Find where the given text appears and provide that cell's center as [x, y] coordinate. 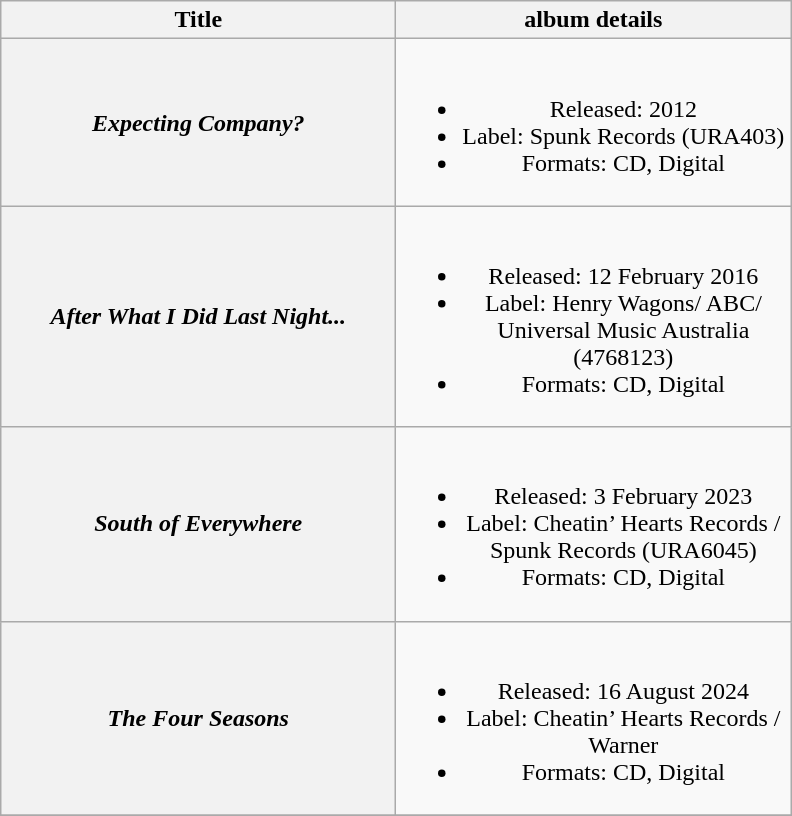
album details [594, 20]
Expecting Company? [198, 122]
The Four Seasons [198, 718]
Released: 12 February 2016Label: Henry Wagons/ ABC/ Universal Music Australia (4768123)Formats: CD, Digital [594, 316]
After What I Did Last Night... [198, 316]
Title [198, 20]
South of Everywhere [198, 524]
Released: 16 August 2024Label: Cheatin’ Hearts Records / WarnerFormats: CD, Digital [594, 718]
Released: 2012Label: Spunk Records (URA403)Formats: CD, Digital [594, 122]
Released: 3 February 2023Label: Cheatin’ Hearts Records / Spunk Records (URA6045)Formats: CD, Digital [594, 524]
